From the cell containing the given text, extract its center point as (x, y) coordinate. 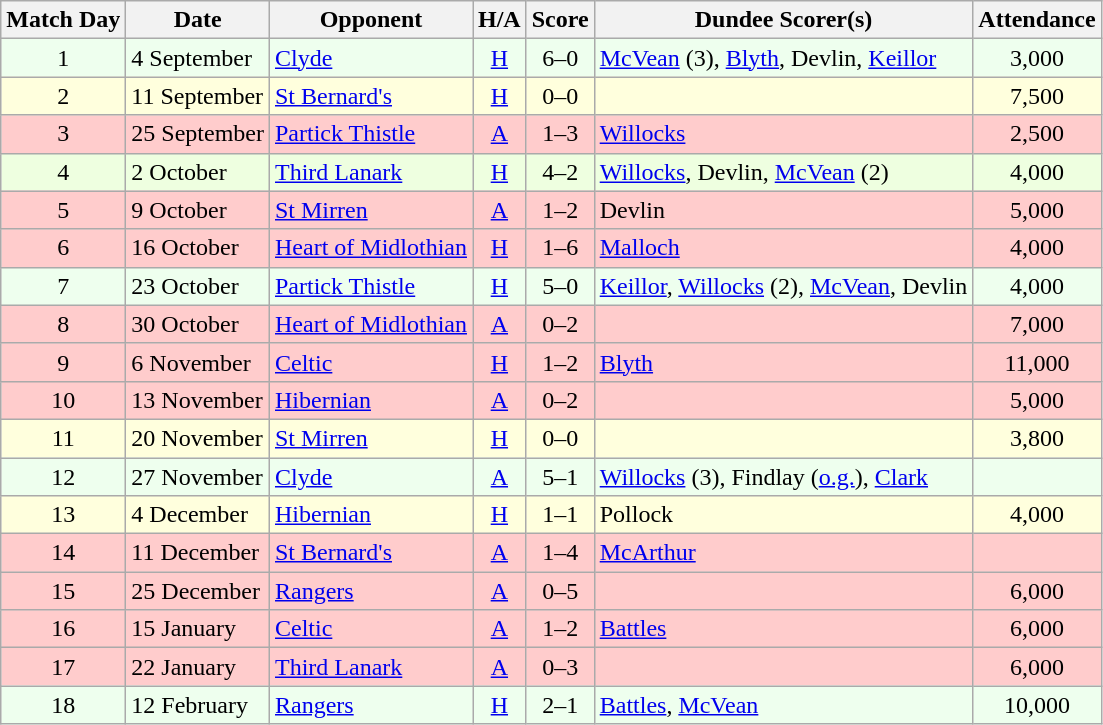
McArthur (784, 553)
25 December (198, 591)
4–2 (560, 172)
Willocks (784, 134)
1–6 (560, 248)
12 February (198, 705)
Battles, McVean (784, 705)
7,500 (1037, 96)
Match Day (64, 20)
5–1 (560, 477)
11 (64, 438)
18 (64, 705)
6 November (198, 362)
3 (64, 134)
2 (64, 96)
3,800 (1037, 438)
13 November (198, 400)
1–3 (560, 134)
Malloch (784, 248)
9 (64, 362)
Willocks, Devlin, McVean (2) (784, 172)
14 (64, 553)
McVean (3), Blyth, Devlin, Keillor (784, 58)
12 (64, 477)
1–1 (560, 515)
10,000 (1037, 705)
0–3 (560, 667)
15 (64, 591)
Dundee Scorer(s) (784, 20)
11 December (198, 553)
22 January (198, 667)
2–1 (560, 705)
27 November (198, 477)
Score (560, 20)
15 January (198, 629)
17 (64, 667)
16 (64, 629)
Devlin (784, 210)
1 (64, 58)
6–0 (560, 58)
H/A (499, 20)
16 October (198, 248)
7,000 (1037, 324)
9 October (198, 210)
4 (64, 172)
4 December (198, 515)
Opponent (370, 20)
6 (64, 248)
13 (64, 515)
Attendance (1037, 20)
3,000 (1037, 58)
5 (64, 210)
2 October (198, 172)
23 October (198, 286)
Willocks (3), Findlay (o.g.), Clark (784, 477)
Date (198, 20)
25 September (198, 134)
11,000 (1037, 362)
20 November (198, 438)
Pollock (784, 515)
Keillor, Willocks (2), McVean, Devlin (784, 286)
1–4 (560, 553)
8 (64, 324)
5–0 (560, 286)
Battles (784, 629)
0–5 (560, 591)
4 September (198, 58)
11 September (198, 96)
10 (64, 400)
30 October (198, 324)
7 (64, 286)
Blyth (784, 362)
2,500 (1037, 134)
